Locate the cell with the specified text and output its (X, Y) center coordinate. 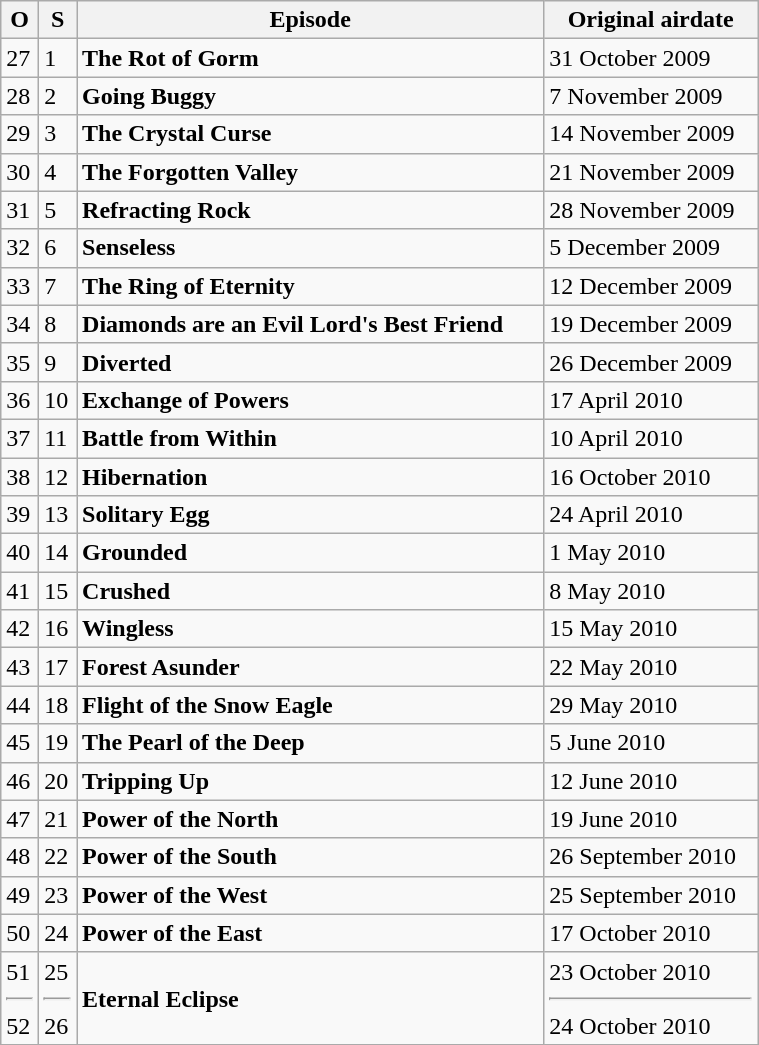
22 May 2010 (651, 667)
Power of the North (310, 819)
4 (58, 172)
47 (20, 819)
37 (20, 438)
10 (58, 400)
Tripping Up (310, 781)
Senseless (310, 248)
2 (58, 96)
2526 (58, 998)
Power of the East (310, 933)
14 November 2009 (651, 134)
6 (58, 248)
Power of the South (310, 857)
41 (20, 591)
45 (20, 743)
The Ring of Eternity (310, 286)
S (58, 20)
28 November 2009 (651, 210)
26 December 2009 (651, 362)
51 52 (20, 998)
Wingless (310, 629)
19 December 2009 (651, 324)
20 (58, 781)
The Crystal Curse (310, 134)
The Pearl of the Deep (310, 743)
13 (58, 515)
19 June 2010 (651, 819)
Crushed (310, 591)
Grounded (310, 553)
46 (20, 781)
21 (58, 819)
43 (20, 667)
Original airdate (651, 20)
28 (20, 96)
26 September 2010 (651, 857)
24 April 2010 (651, 515)
29 (20, 134)
Diverted (310, 362)
O (20, 20)
12 December 2009 (651, 286)
Eternal Eclipse (310, 998)
7 November 2009 (651, 96)
Power of the West (310, 895)
7 (58, 286)
23 October 2010 24 October 2010 (651, 998)
The Rot of Gorm (310, 58)
The Forgotten Valley (310, 172)
17 October 2010 (651, 933)
Exchange of Powers (310, 400)
16 October 2010 (651, 477)
8 (58, 324)
18 (58, 705)
15 (58, 591)
49 (20, 895)
24 (58, 933)
5 June 2010 (651, 743)
36 (20, 400)
9 (58, 362)
Episode (310, 20)
12 (58, 477)
14 (58, 553)
Hibernation (310, 477)
29 May 2010 (651, 705)
10 April 2010 (651, 438)
Solitary Egg (310, 515)
Going Buggy (310, 96)
31 October 2009 (651, 58)
19 (58, 743)
17 April 2010 (651, 400)
35 (20, 362)
39 (20, 515)
Battle from Within (310, 438)
40 (20, 553)
1 May 2010 (651, 553)
48 (20, 857)
Refracting Rock (310, 210)
17 (58, 667)
42 (20, 629)
21 November 2009 (651, 172)
5 December 2009 (651, 248)
33 (20, 286)
Forest Asunder (310, 667)
23 (58, 895)
12 June 2010 (651, 781)
8 May 2010 (651, 591)
30 (20, 172)
15 May 2010 (651, 629)
11 (58, 438)
34 (20, 324)
44 (20, 705)
31 (20, 210)
1 (58, 58)
25 September 2010 (651, 895)
16 (58, 629)
Diamonds are an Evil Lord's Best Friend (310, 324)
5 (58, 210)
3 (58, 134)
50 (20, 933)
Flight of the Snow Eagle (310, 705)
22 (58, 857)
32 (20, 248)
38 (20, 477)
27 (20, 58)
